Extract the (X, Y) coordinate from the center of the cell holding the provided text.  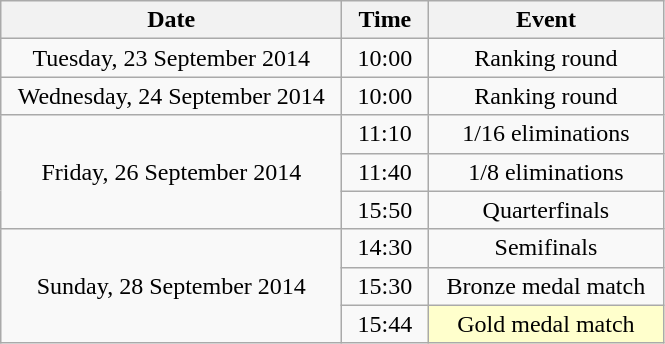
Time (385, 20)
Sunday, 28 September 2014 (172, 286)
Date (172, 20)
Quarterfinals (546, 210)
15:30 (385, 286)
15:50 (385, 210)
Semifinals (546, 248)
11:10 (385, 134)
1/8 eliminations (546, 172)
11:40 (385, 172)
Friday, 26 September 2014 (172, 172)
Tuesday, 23 September 2014 (172, 58)
Gold medal match (546, 324)
Bronze medal match (546, 286)
Wednesday, 24 September 2014 (172, 96)
1/16 eliminations (546, 134)
15:44 (385, 324)
14:30 (385, 248)
Event (546, 20)
